Determine the (X, Y) coordinate at the center of the cell enclosing the given text.  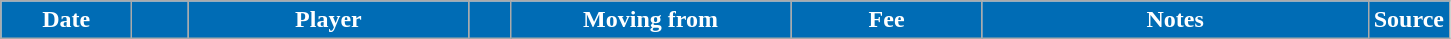
Moving from (650, 20)
Notes (1175, 20)
Player (328, 20)
Date (66, 20)
Source (1408, 20)
Fee (886, 20)
